Pinpoint the cell where the given text exists, returning its [X, Y] midpoint coordinate. 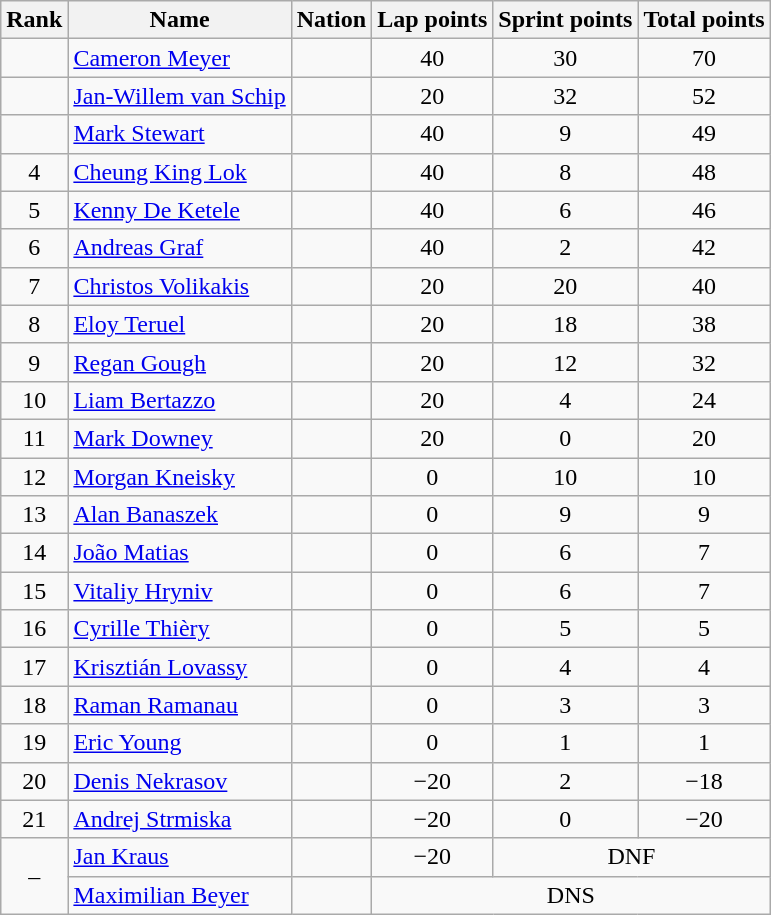
Nation [331, 20]
Mark Downey [180, 438]
11 [34, 438]
21 [34, 819]
Andreas Graf [180, 248]
Denis Nekrasov [180, 781]
Cameron Meyer [180, 58]
Cyrille Thièry [180, 629]
30 [566, 58]
13 [34, 515]
70 [704, 58]
Andrej Strmiska [180, 819]
Alan Banaszek [180, 515]
DNS [571, 895]
Jan-Willem van Schip [180, 96]
−18 [704, 781]
38 [704, 324]
48 [704, 172]
15 [34, 591]
Krisztián Lovassy [180, 667]
42 [704, 248]
João Matias [180, 553]
Eric Young [180, 743]
Sprint points [566, 20]
19 [34, 743]
– [34, 876]
Vitaliy Hryniv [180, 591]
DNF [632, 857]
Raman Ramanau [180, 705]
Morgan Kneisky [180, 477]
Christos Volikakis [180, 286]
24 [704, 400]
Rank [34, 20]
17 [34, 667]
52 [704, 96]
Kenny De Ketele [180, 210]
16 [34, 629]
Eloy Teruel [180, 324]
Maximilian Beyer [180, 895]
Mark Stewart [180, 134]
Jan Kraus [180, 857]
Name [180, 20]
Total points [704, 20]
Lap points [432, 20]
Cheung King Lok [180, 172]
14 [34, 553]
49 [704, 134]
Regan Gough [180, 362]
Liam Bertazzo [180, 400]
46 [704, 210]
